Detect which cell encompasses the target text, then output its [x, y] center coordinate. 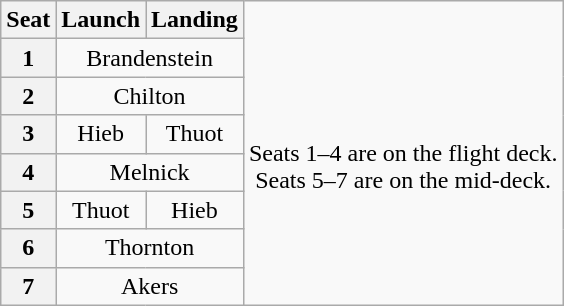
6 [28, 248]
2 [28, 96]
Melnick [150, 172]
Launch [101, 20]
1 [28, 58]
7 [28, 286]
Chilton [150, 96]
3 [28, 134]
4 [28, 172]
Seat [28, 20]
Brandenstein [150, 58]
Seats 1–4 are on the flight deck.Seats 5–7 are on the mid-deck. [403, 153]
Akers [150, 286]
5 [28, 210]
Landing [195, 20]
Thornton [150, 248]
